Detect which cell encompasses the target text, then output its [X, Y] center coordinate. 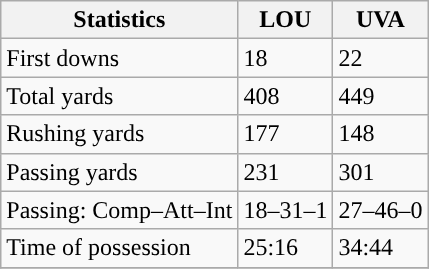
34:44 [380, 248]
449 [380, 96]
LOU [286, 20]
Time of possession [120, 248]
148 [380, 134]
231 [286, 172]
22 [380, 58]
First downs [120, 58]
177 [286, 134]
UVA [380, 20]
18 [286, 58]
Passing: Comp–Att–Int [120, 210]
301 [380, 172]
Passing yards [120, 172]
18–31–1 [286, 210]
25:16 [286, 248]
27–46–0 [380, 210]
Rushing yards [120, 134]
Total yards [120, 96]
Statistics [120, 20]
408 [286, 96]
